Find where the given text appears and provide that cell's center as (x, y) coordinate. 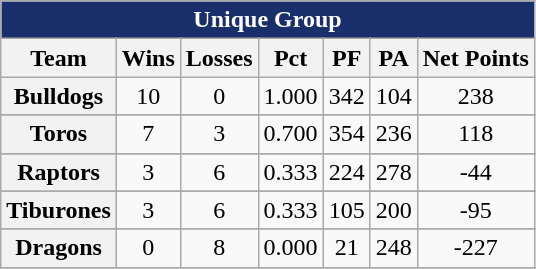
Team (59, 58)
Dragons (59, 248)
278 (394, 172)
Losses (219, 58)
238 (476, 96)
Unique Group (268, 20)
PF (346, 58)
-44 (476, 172)
Toros (59, 134)
118 (476, 134)
200 (394, 210)
Pct (290, 58)
0.700 (290, 134)
10 (148, 96)
105 (346, 210)
Net Points (476, 58)
21 (346, 248)
Wins (148, 58)
0.000 (290, 248)
104 (394, 96)
Tiburones (59, 210)
8 (219, 248)
248 (394, 248)
PA (394, 58)
7 (148, 134)
-95 (476, 210)
1.000 (290, 96)
342 (346, 96)
Bulldogs (59, 96)
354 (346, 134)
224 (346, 172)
Raptors (59, 172)
236 (394, 134)
-227 (476, 248)
